Output the [x, y] coordinate of the center of the cell containing the given text.  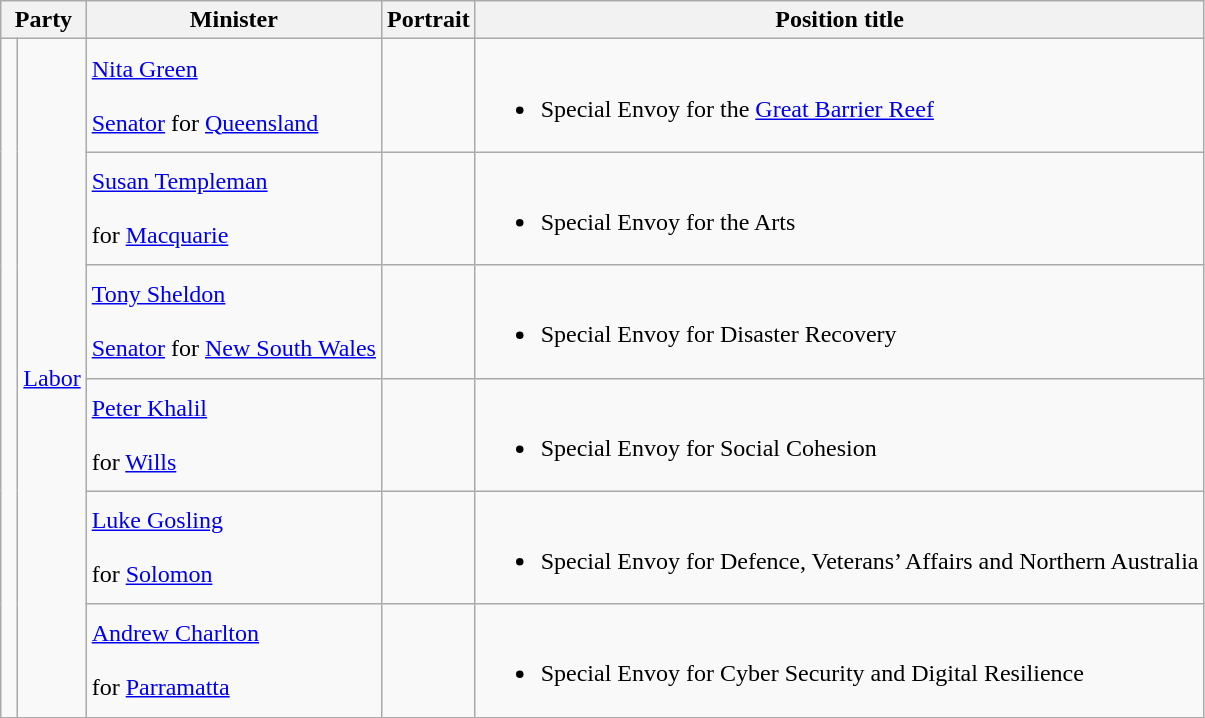
Special Envoy for Defence, Veterans’ Affairs and Northern Australia [840, 548]
Minister [234, 20]
Labor [52, 378]
Party [44, 20]
Special Envoy for Disaster Recovery [840, 322]
Portrait [428, 20]
Special Envoy for the Great Barrier Reef [840, 96]
Special Envoy for Social Cohesion [840, 434]
Tony Sheldon Senator for New South Wales [234, 322]
Nita Green Senator for Queensland [234, 96]
Position title [840, 20]
Peter Khalil for Wills [234, 434]
Andrew Charlton for Parramatta [234, 660]
Special Envoy for Cyber Security and Digital Resilience [840, 660]
Special Envoy for the Arts [840, 208]
Luke Gosling for Solomon [234, 548]
Susan Templeman for Macquarie [234, 208]
